Scan for the cell matching the given text and deliver its (X, Y) coordinate at center. 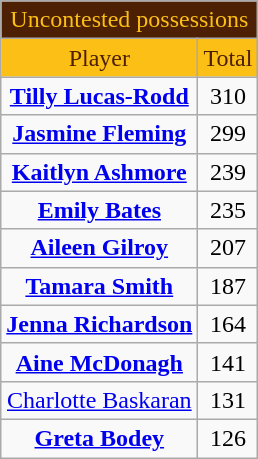
Player (100, 58)
Emily Bates (100, 210)
Jenna Richardson (100, 324)
239 (228, 172)
131 (228, 400)
299 (228, 134)
Aileen Gilroy (100, 248)
235 (228, 210)
Total (228, 58)
Greta Bodey (100, 438)
Jasmine Fleming (100, 134)
Aine McDonagh (100, 362)
207 (228, 248)
Kaitlyn Ashmore (100, 172)
164 (228, 324)
126 (228, 438)
Charlotte Baskaran (100, 400)
Tilly Lucas-Rodd (100, 96)
141 (228, 362)
Tamara Smith (100, 286)
Uncontested possessions (130, 20)
187 (228, 286)
310 (228, 96)
